Return the [X, Y] coordinate for the center point of the cell that contains the specified text.  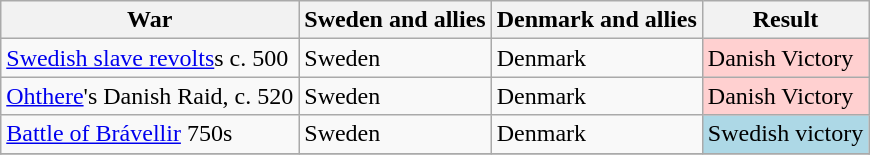
Swedish slave revoltss c. 500 [150, 58]
Result [785, 20]
Denmark and allies [596, 20]
War [150, 20]
Sweden and allies [395, 20]
Battle of Brávellir 750s [150, 134]
Swedish victory [785, 134]
Ohthere's Danish Raid, c. 520 [150, 96]
